Return the [x, y] coordinate for the center point of the cell that contains the specified text.  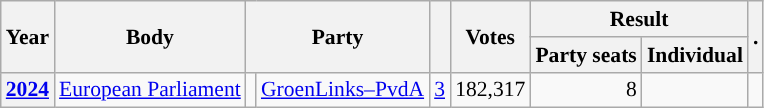
Body [150, 36]
Individual [695, 55]
Year [28, 36]
2024 [28, 90]
182,317 [490, 90]
Party seats [586, 55]
Party [338, 36]
8 [586, 90]
3 [440, 90]
GroenLinks–PvdA [342, 90]
Result [639, 19]
Votes [490, 36]
European Parliament [150, 90]
. [756, 36]
